Output the (X, Y) coordinate of the center of the cell containing the given text.  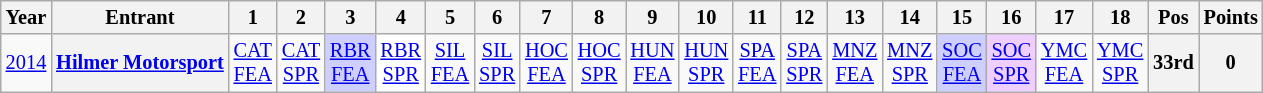
2 (301, 17)
HUNFEA (653, 63)
HOCSPR (600, 63)
4 (400, 17)
RBRFEA (350, 63)
13 (854, 17)
2014 (26, 63)
Hilmer Motorsport (140, 63)
SILSPR (497, 63)
10 (706, 17)
0 (1231, 63)
6 (497, 17)
8 (600, 17)
9 (653, 17)
SOCSPR (1012, 63)
CATFEA (253, 63)
1 (253, 17)
Points (1231, 17)
MNZFEA (854, 63)
SPAFEA (757, 63)
SOCFEA (962, 63)
33rd (1173, 63)
CATSPR (301, 63)
Entrant (140, 17)
HUNSPR (706, 63)
RBRSPR (400, 63)
HOCFEA (546, 63)
12 (804, 17)
5 (450, 17)
MNZSPR (910, 63)
SILFEA (450, 63)
11 (757, 17)
3 (350, 17)
16 (1012, 17)
7 (546, 17)
18 (1120, 17)
15 (962, 17)
YMCSPR (1120, 63)
SPASPR (804, 63)
YMCFEA (1064, 63)
14 (910, 17)
Year (26, 17)
17 (1064, 17)
Pos (1173, 17)
